Pinpoint the cell where the given text exists, returning its [x, y] midpoint coordinate. 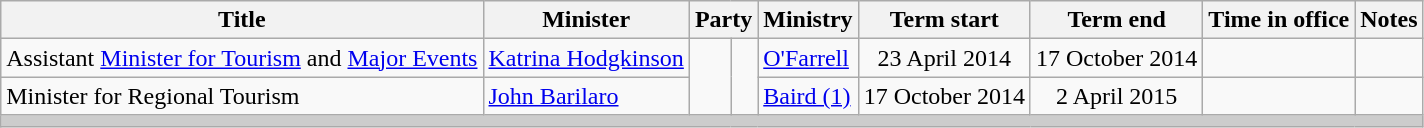
Term start [944, 20]
Term end [1116, 20]
2 April 2015 [1116, 96]
Baird (1) [808, 96]
23 April 2014 [944, 58]
Title [242, 20]
Katrina Hodgkinson [586, 58]
Minister for Regional Tourism [242, 96]
Time in office [1279, 20]
Notes [1389, 20]
O'Farrell [808, 58]
John Barilaro [586, 96]
Minister [586, 20]
Party [723, 20]
Assistant Minister for Tourism and Major Events [242, 58]
Ministry [808, 20]
